Return the [x, y] coordinate for the center point of the cell that contains the specified text.  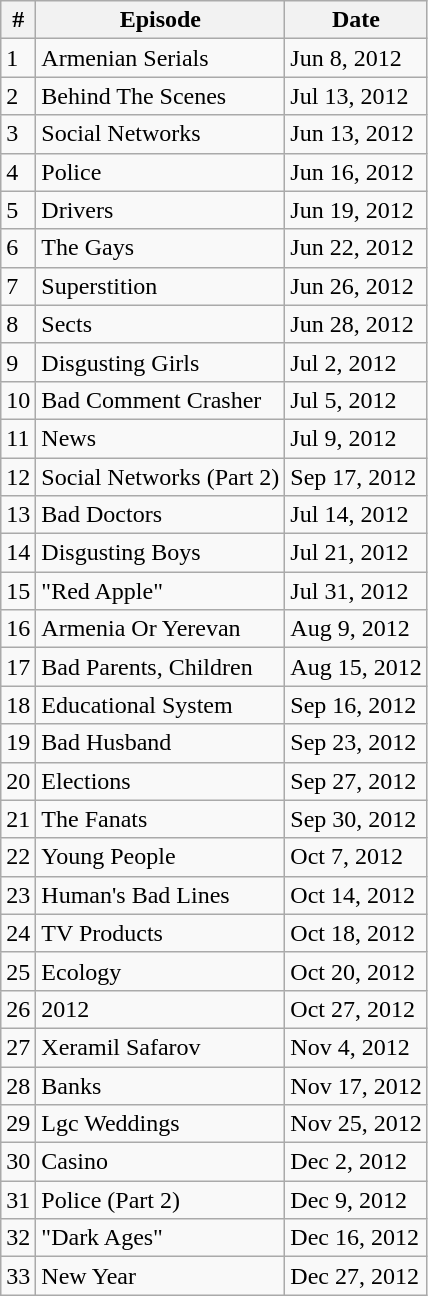
2012 [160, 1009]
Episode [160, 20]
Nov 4, 2012 [356, 1047]
Banks [160, 1085]
Behind The Scenes [160, 96]
Jun 19, 2012 [356, 210]
Police [160, 172]
26 [18, 1009]
Bad Doctors [160, 515]
Lgc Weddings [160, 1124]
19 [18, 743]
Superstition [160, 286]
24 [18, 933]
Jun 22, 2012 [356, 248]
Sep 23, 2012 [356, 743]
News [160, 438]
27 [18, 1047]
Sep 16, 2012 [356, 705]
6 [18, 248]
TV Products [160, 933]
Bad Parents, Children [160, 667]
11 [18, 438]
Oct 20, 2012 [356, 971]
Oct 14, 2012 [356, 895]
Jun 13, 2012 [356, 134]
Police (Part 2) [160, 1200]
The Fanats [160, 819]
2 [18, 96]
Nov 17, 2012 [356, 1085]
14 [18, 553]
7 [18, 286]
Human's Bad Lines [160, 895]
17 [18, 667]
Jul 5, 2012 [356, 400]
20 [18, 781]
Aug 9, 2012 [356, 629]
5 [18, 210]
Xeramil Safarov [160, 1047]
31 [18, 1200]
Oct 7, 2012 [356, 857]
Bad Comment Crasher [160, 400]
Bad Husband [160, 743]
Disgusting Girls [160, 362]
# [18, 20]
New Year [160, 1276]
16 [18, 629]
Sep 27, 2012 [356, 781]
Sep 17, 2012 [356, 477]
"Dark Ages" [160, 1238]
Social Networks (Part 2) [160, 477]
Educational System [160, 705]
Jul 9, 2012 [356, 438]
21 [18, 819]
15 [18, 591]
18 [18, 705]
Sects [160, 324]
30 [18, 1162]
Nov 25, 2012 [356, 1124]
Dec 16, 2012 [356, 1238]
Dec 27, 2012 [356, 1276]
Jul 21, 2012 [356, 553]
33 [18, 1276]
Dec 9, 2012 [356, 1200]
Aug 15, 2012 [356, 667]
29 [18, 1124]
Jun 8, 2012 [356, 58]
3 [18, 134]
Jun 26, 2012 [356, 286]
Elections [160, 781]
Jun 16, 2012 [356, 172]
10 [18, 400]
4 [18, 172]
Casino [160, 1162]
Date [356, 20]
Sep 30, 2012 [356, 819]
Oct 18, 2012 [356, 933]
25 [18, 971]
1 [18, 58]
28 [18, 1085]
Drivers [160, 210]
13 [18, 515]
23 [18, 895]
Jul 2, 2012 [356, 362]
Oct 27, 2012 [356, 1009]
Ecology [160, 971]
9 [18, 362]
Dec 2, 2012 [356, 1162]
22 [18, 857]
Jun 28, 2012 [356, 324]
Jul 13, 2012 [356, 96]
32 [18, 1238]
Social Networks [160, 134]
8 [18, 324]
Armenian Serials [160, 58]
Disgusting Boys [160, 553]
Armenia Or Yerevan [160, 629]
Jul 31, 2012 [356, 591]
Young People [160, 857]
12 [18, 477]
The Gays [160, 248]
Jul 14, 2012 [356, 515]
"Red Apple" [160, 591]
